From the cell containing the given text, extract its center point as [X, Y] coordinate. 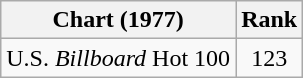
123 [270, 58]
Chart (1977) [118, 20]
Rank [270, 20]
U.S. Billboard Hot 100 [118, 58]
